For the text-containing cell, return its midpoint in (x, y) coordinate format. 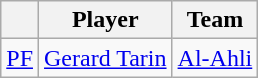
Al-Ahli (215, 58)
PF (20, 58)
Team (215, 20)
Player (106, 20)
Gerard Tarin (106, 58)
